Detect which cell encompasses the target text, then output its (x, y) center coordinate. 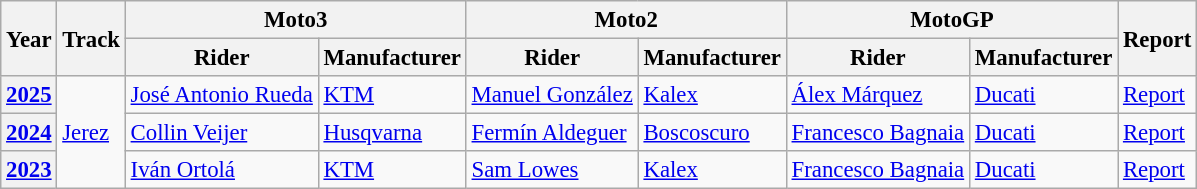
Moto2 (626, 20)
Moto3 (296, 20)
2024 (29, 133)
Fermín Aldeguer (552, 133)
Manuel González (552, 95)
Year (29, 38)
Track (91, 38)
Collin Veijer (222, 133)
Iván Ortolá (222, 170)
Álex Márquez (878, 95)
José Antonio Rueda (222, 95)
Sam Lowes (552, 170)
2023 (29, 170)
Jerez (91, 132)
MotoGP (952, 20)
2025 (29, 95)
Boscoscuro (712, 133)
Husqvarna (392, 133)
